Extract the [x, y] coordinate from the center of the cell holding the provided text.  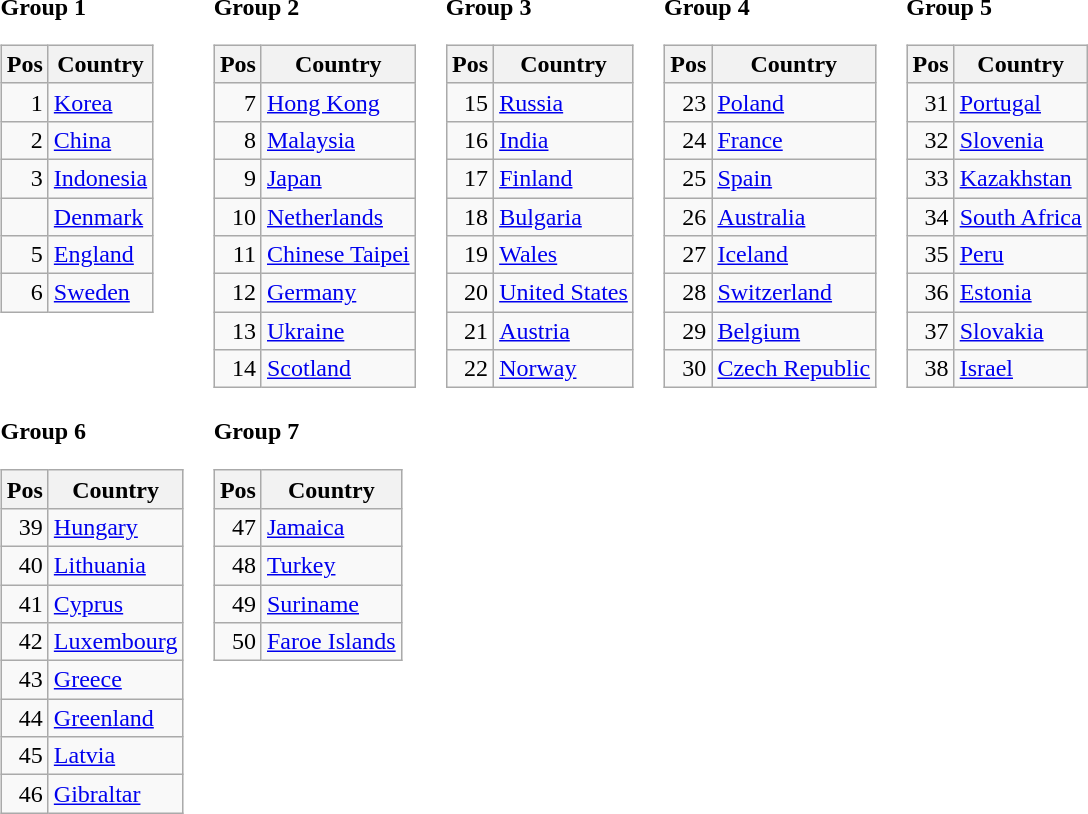
36 [930, 293]
Malaysia [338, 140]
49 [238, 603]
6 [24, 293]
22 [470, 369]
13 [238, 331]
Spain [794, 178]
Belgium [794, 331]
Sweden [100, 293]
18 [470, 217]
England [100, 255]
23 [688, 102]
Chinese Taipei [338, 255]
12 [238, 293]
31 [930, 102]
37 [930, 331]
39 [24, 527]
United States [564, 293]
25 [688, 178]
Greece [116, 680]
15 [470, 102]
India [564, 140]
8 [238, 140]
Indonesia [100, 178]
Hong Kong [338, 102]
Gibraltar [116, 794]
Slovenia [1020, 140]
Australia [794, 217]
Israel [1020, 369]
Lithuania [116, 565]
47 [238, 527]
Ukraine [338, 331]
Japan [338, 178]
14 [238, 369]
20 [470, 293]
Netherlands [338, 217]
28 [688, 293]
Hungary [116, 527]
48 [238, 565]
Suriname [331, 603]
30 [688, 369]
10 [238, 217]
16 [470, 140]
9 [238, 178]
Jamaica [331, 527]
29 [688, 331]
Iceland [794, 255]
5 [24, 255]
Estonia [1020, 293]
33 [930, 178]
South Africa [1020, 217]
41 [24, 603]
17 [470, 178]
21 [470, 331]
34 [930, 217]
50 [238, 642]
Luxembourg [116, 642]
Denmark [100, 217]
24 [688, 140]
Norway [564, 369]
Switzerland [794, 293]
Peru [1020, 255]
Greenland [116, 718]
2 [24, 140]
35 [930, 255]
Austria [564, 331]
Portugal [1020, 102]
Finland [564, 178]
Poland [794, 102]
27 [688, 255]
32 [930, 140]
38 [930, 369]
Cyprus [116, 603]
19 [470, 255]
43 [24, 680]
Latvia [116, 756]
44 [24, 718]
26 [688, 217]
Slovakia [1020, 331]
Czech Republic [794, 369]
7 [238, 102]
Faroe Islands [331, 642]
Bulgaria [564, 217]
Korea [100, 102]
45 [24, 756]
Germany [338, 293]
Wales [564, 255]
1 [24, 102]
Scotland [338, 369]
Kazakhstan [1020, 178]
42 [24, 642]
3 [24, 178]
11 [238, 255]
40 [24, 565]
46 [24, 794]
Russia [564, 102]
Turkey [331, 565]
France [794, 140]
China [100, 140]
